Locate the cell with the specified text and output its [x, y] center coordinate. 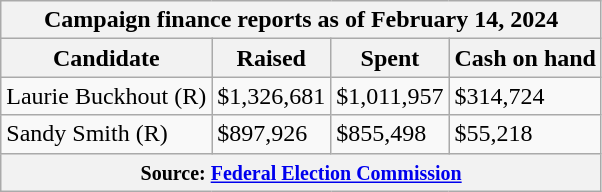
Campaign finance reports as of February 14, 2024 [302, 20]
Laurie Buckhout (R) [106, 96]
$855,498 [390, 134]
Sandy Smith (R) [106, 134]
Cash on hand [525, 58]
$1,326,681 [272, 96]
Spent [390, 58]
$55,218 [525, 134]
$314,724 [525, 96]
Candidate [106, 58]
$897,926 [272, 134]
$1,011,957 [390, 96]
Raised [272, 58]
Source: Federal Election Commission [302, 172]
